Provide the [x, y] coordinate of the cell's center where the given text is located.  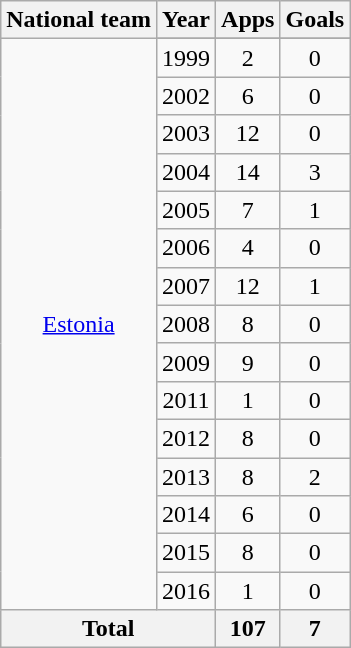
Goals [315, 20]
2014 [186, 515]
2015 [186, 553]
Year [186, 20]
9 [248, 362]
2012 [186, 438]
3 [315, 172]
2007 [186, 286]
2008 [186, 324]
2013 [186, 477]
2005 [186, 210]
Apps [248, 20]
14 [248, 172]
2006 [186, 248]
Total [108, 629]
2011 [186, 400]
2002 [186, 96]
1999 [186, 58]
2003 [186, 134]
2009 [186, 362]
4 [248, 248]
Estonia [79, 324]
107 [248, 629]
2016 [186, 591]
2004 [186, 172]
National team [79, 20]
